Search for the cell housing the specified text and yield its [X, Y] center coordinate. 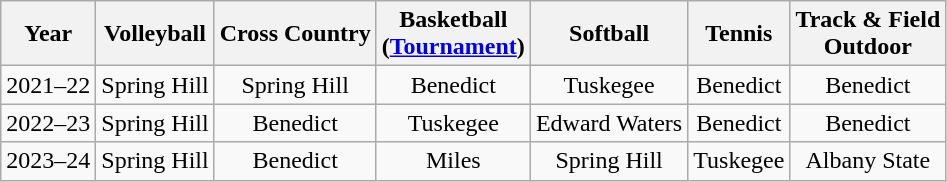
Albany State [868, 161]
Edward Waters [608, 123]
Softball [608, 34]
2021–22 [48, 85]
Volleyball [155, 34]
Cross Country [295, 34]
Basketball(Tournament) [453, 34]
Miles [453, 161]
Year [48, 34]
Tennis [739, 34]
2023–24 [48, 161]
Track & FieldOutdoor [868, 34]
2022–23 [48, 123]
